Locate the cell with the specified text and output its (x, y) center coordinate. 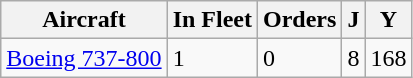
Orders (300, 20)
J (354, 20)
0 (300, 58)
Y (388, 20)
8 (354, 58)
Aircraft (84, 20)
1 (212, 58)
Boeing 737-800 (84, 58)
In Fleet (212, 20)
168 (388, 58)
